Return the (x, y) coordinate for the center point of the cell that contains the specified text.  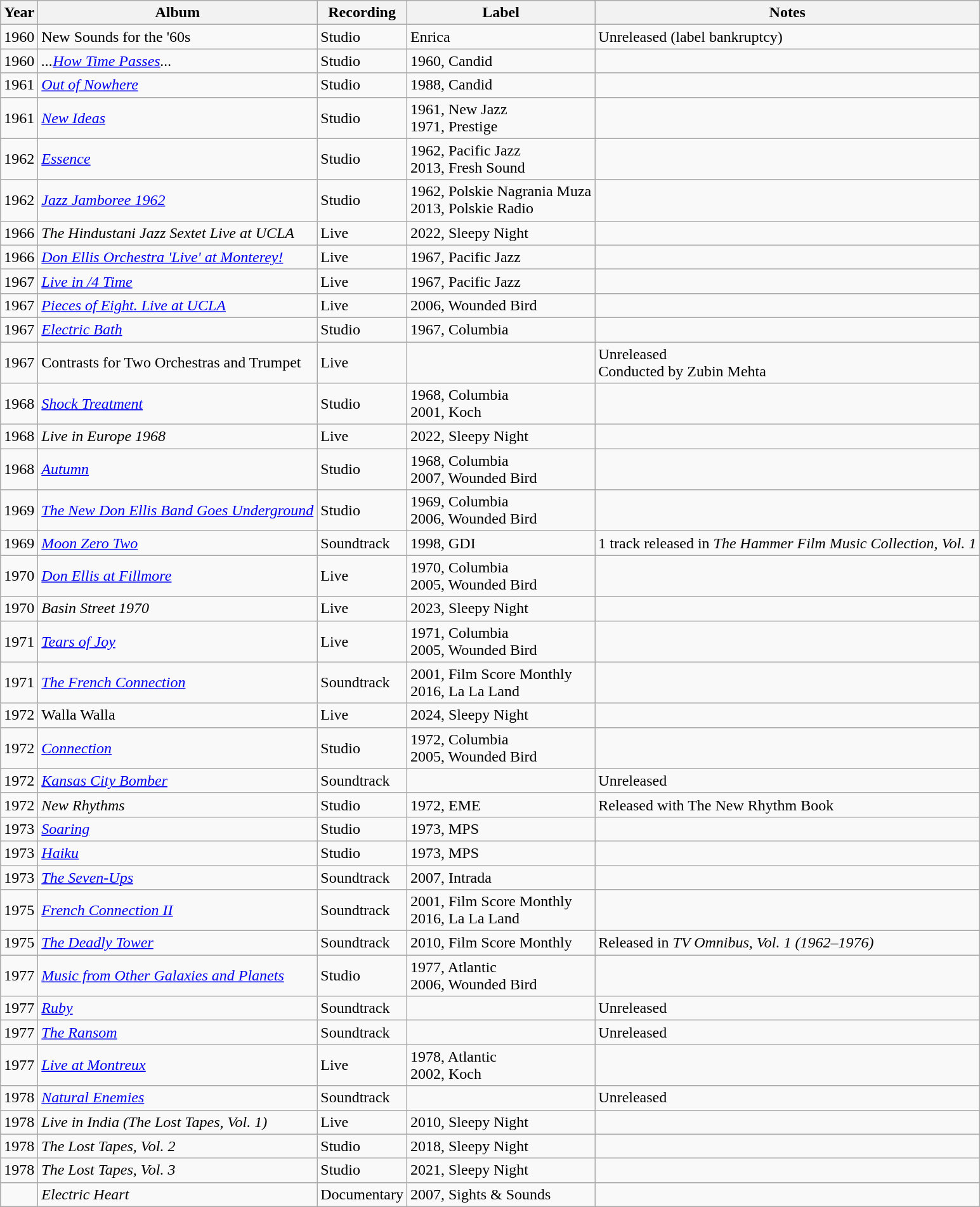
2023, Sleepy Night (500, 609)
1960, Candid (500, 61)
Contrasts for Two Orchestras and Trumpet (178, 362)
1 track released in The Hammer Film Music Collection, Vol. 1 (788, 543)
The Ransom (178, 1032)
1962, Polskie Nagrania Muza2013, Polskie Radio (500, 201)
1978, Atlantic2002, Koch (500, 1065)
French Connection II (178, 910)
Label (500, 13)
New Rhythms (178, 805)
Connection (178, 748)
2007, Sights & Sounds (500, 1194)
2006, Wounded Bird (500, 305)
2024, Sleepy Night (500, 715)
Album (178, 13)
Don Ellis at Fillmore (178, 576)
1967, Columbia (500, 329)
1988, Candid (500, 85)
Autumn (178, 470)
Live at Montreux (178, 1065)
Kansas City Bomber (178, 781)
Year (19, 13)
Enrica (500, 37)
New Sounds for the '60s (178, 37)
2010, Film Score Monthly (500, 943)
Essence (178, 159)
Jazz Jamboree 1962 (178, 201)
Basin Street 1970 (178, 609)
The Lost Tapes, Vol. 2 (178, 1146)
New Ideas (178, 118)
Documentary (362, 1194)
Moon Zero Two (178, 543)
1971, Columbia2005, Wounded Bird (500, 641)
Live in /4 Time (178, 281)
Music from Other Galaxies and Planets (178, 976)
2018, Sleepy Night (500, 1146)
1972, EME (500, 805)
1961, New Jazz1971, Prestige (500, 118)
1962, Pacific Jazz2013, Fresh Sound (500, 159)
Notes (788, 13)
The French Connection (178, 683)
1970, Columbia2005, Wounded Bird (500, 576)
The Seven-Ups (178, 878)
2007, Intrada (500, 878)
Soaring (178, 829)
The New Don Ellis Band Goes Underground (178, 510)
...How Time Passes... (178, 61)
Tears of Joy (178, 641)
1969, Columbia2006, Wounded Bird (500, 510)
Electric Heart (178, 1194)
UnreleasedConducted by Zubin Mehta (788, 362)
Out of Nowhere (178, 85)
Haiku (178, 853)
1968, Columbia2001, Koch (500, 404)
Don Ellis Orchestra 'Live' at Monterey! (178, 257)
Unreleased (label bankruptcy) (788, 37)
The Lost Tapes, Vol. 3 (178, 1170)
1968, Columbia2007, Wounded Bird (500, 470)
Electric Bath (178, 329)
Live in India (The Lost Tapes, Vol. 1) (178, 1122)
The Deadly Tower (178, 943)
Pieces of Eight. Live at UCLA (178, 305)
Natural Enemies (178, 1098)
2010, Sleepy Night (500, 1122)
Released in TV Omnibus, Vol. 1 (1962–1976) (788, 943)
1977, Atlantic2006, Wounded Bird (500, 976)
Released with The New Rhythm Book (788, 805)
Walla Walla (178, 715)
1998, GDI (500, 543)
1972, Columbia2005, Wounded Bird (500, 748)
Live in Europe 1968 (178, 437)
Recording (362, 13)
The Hindustani Jazz Sextet Live at UCLA (178, 233)
Ruby (178, 1008)
2021, Sleepy Night (500, 1170)
Shock Treatment (178, 404)
